Identify which cell holds the provided text, then report its (X, Y) central coordinate. 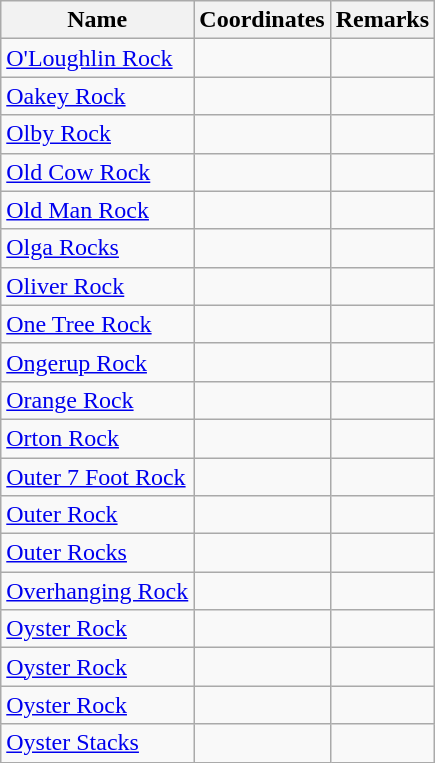
O'Loughlin Rock (98, 58)
Oakey Rock (98, 96)
Orton Rock (98, 438)
Olby Rock (98, 134)
One Tree Rock (98, 324)
Outer 7 Foot Rock (98, 477)
Outer Rock (98, 515)
Overhanging Rock (98, 591)
Remarks (382, 20)
Coordinates (262, 20)
Ongerup Rock (98, 362)
Oliver Rock (98, 286)
Outer Rocks (98, 553)
Name (98, 20)
Old Cow Rock (98, 172)
Oyster Stacks (98, 743)
Olga Rocks (98, 248)
Orange Rock (98, 400)
Old Man Rock (98, 210)
